Extract the (X, Y) coordinate from the center of the cell holding the provided text.  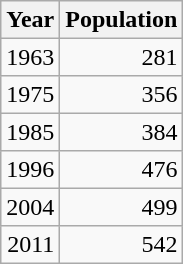
1975 (30, 94)
476 (122, 170)
384 (122, 132)
1996 (30, 170)
Year (30, 20)
2011 (30, 244)
542 (122, 244)
1963 (30, 56)
2004 (30, 206)
356 (122, 94)
499 (122, 206)
281 (122, 56)
1985 (30, 132)
Population (122, 20)
